Identify which cell holds the provided text, then report its [x, y] central coordinate. 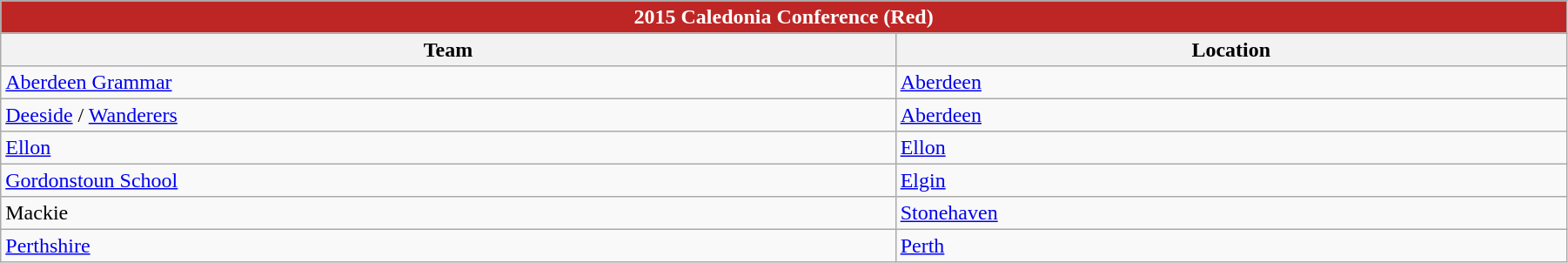
Elgin [1230, 179]
Deeside / Wanderers [448, 115]
Stonehaven [1230, 212]
Perthshire [448, 246]
2015 Caledonia Conference (Red) [784, 17]
Mackie [448, 212]
Team [448, 49]
Gordonstoun School [448, 179]
Location [1230, 49]
Aberdeen Grammar [448, 82]
Perth [1230, 246]
